Extract the (x, y) coordinate from the center of the cell holding the provided text.  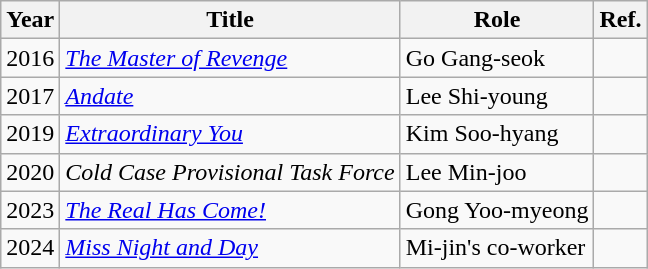
Lee Min-joo (497, 172)
2019 (30, 134)
Miss Night and Day (230, 248)
Kim Soo-hyang (497, 134)
2020 (30, 172)
The Real Has Come! (230, 210)
Title (230, 20)
Lee Shi-young (497, 96)
2016 (30, 58)
Go Gang-seok (497, 58)
Role (497, 20)
2017 (30, 96)
Gong Yoo-myeong (497, 210)
Year (30, 20)
2024 (30, 248)
Extraordinary You (230, 134)
Cold Case Provisional Task Force (230, 172)
Andate (230, 96)
Mi-jin's co-worker (497, 248)
Ref. (620, 20)
The Master of Revenge (230, 58)
2023 (30, 210)
